Output the [x, y] coordinate of the center of the cell containing the given text.  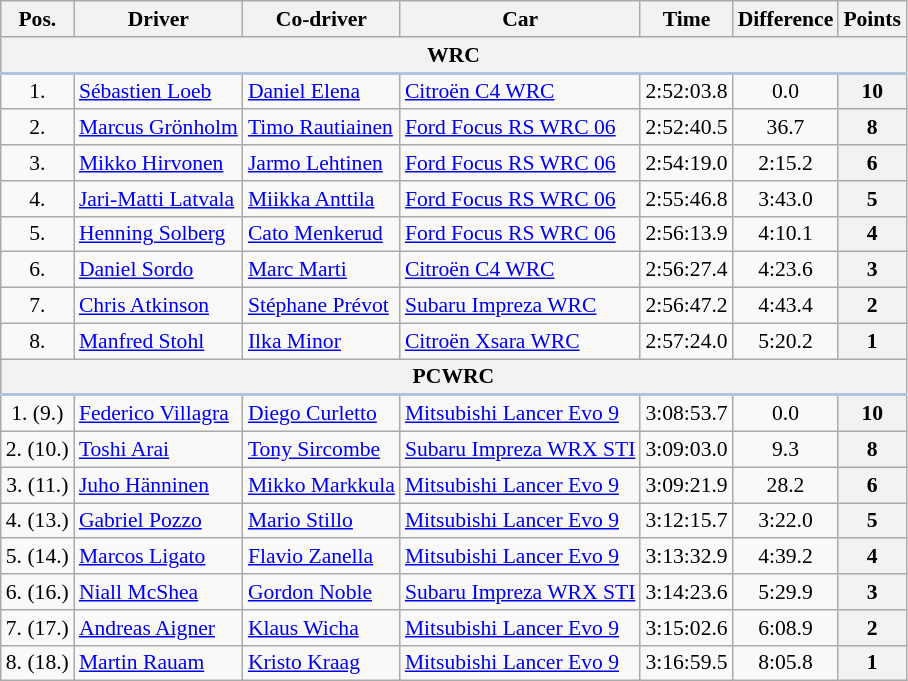
Time [686, 19]
3. [38, 163]
28.2 [786, 485]
Henning Solberg [158, 234]
Juho Hänninen [158, 485]
Subaru Impreza WRC [520, 306]
2:52:40.5 [686, 128]
3:09:21.9 [686, 485]
Citroën Xsara WRC [520, 341]
Driver [158, 19]
5. [38, 234]
Marcus Grönholm [158, 128]
Ilka Minor [322, 341]
Difference [786, 19]
Federico Villagra [158, 413]
Jari-Matti Latvala [158, 199]
Daniel Elena [322, 91]
Manfred Stohl [158, 341]
3:08:53.7 [686, 413]
3:15:02.6 [686, 628]
Marcos Ligato [158, 557]
36.7 [786, 128]
Timo Rautiainen [322, 128]
6:08.9 [786, 628]
5:20.2 [786, 341]
Andreas Aigner [158, 628]
Mario Stillo [322, 521]
Flavio Zanella [322, 557]
Gordon Noble [322, 592]
Martin Rauam [158, 663]
Mikko Markkula [322, 485]
3:43.0 [786, 199]
Niall McShea [158, 592]
Diego Curletto [322, 413]
2:57:24.0 [686, 341]
Toshi Arai [158, 450]
5. (14.) [38, 557]
2. [38, 128]
4. (13.) [38, 521]
4:43.4 [786, 306]
3:14:23.6 [686, 592]
Klaus Wicha [322, 628]
Chris Atkinson [158, 306]
2:56:47.2 [686, 306]
Gabriel Pozzo [158, 521]
Sébastien Loeb [158, 91]
2:56:27.4 [686, 270]
1. (9.) [38, 413]
Pos. [38, 19]
Stéphane Prévot [322, 306]
8. [38, 341]
Jarmo Lehtinen [322, 163]
4. [38, 199]
Cato Menkerud [322, 234]
4:23.6 [786, 270]
1. [38, 91]
Points [872, 19]
3. (11.) [38, 485]
Tony Sircombe [322, 450]
2. (10.) [38, 450]
2:55:46.8 [686, 199]
4:10.1 [786, 234]
4:39.2 [786, 557]
3:13:32.9 [686, 557]
Car [520, 19]
WRC [454, 55]
Kristo Kraag [322, 663]
6. (16.) [38, 592]
Marc Marti [322, 270]
3:09:03.0 [686, 450]
7. (17.) [38, 628]
9.3 [786, 450]
8:05.8 [786, 663]
Co-driver [322, 19]
5:29.9 [786, 592]
6. [38, 270]
8. (18.) [38, 663]
3:16:59.5 [686, 663]
2:54:19.0 [686, 163]
2:15.2 [786, 163]
2:52:03.8 [686, 91]
PCWRC [454, 377]
3:22.0 [786, 521]
Miikka Anttila [322, 199]
Mikko Hirvonen [158, 163]
Daniel Sordo [158, 270]
3:12:15.7 [686, 521]
7. [38, 306]
2:56:13.9 [686, 234]
